Provide the (x, y) coordinate of the cell's center where the given text is located.  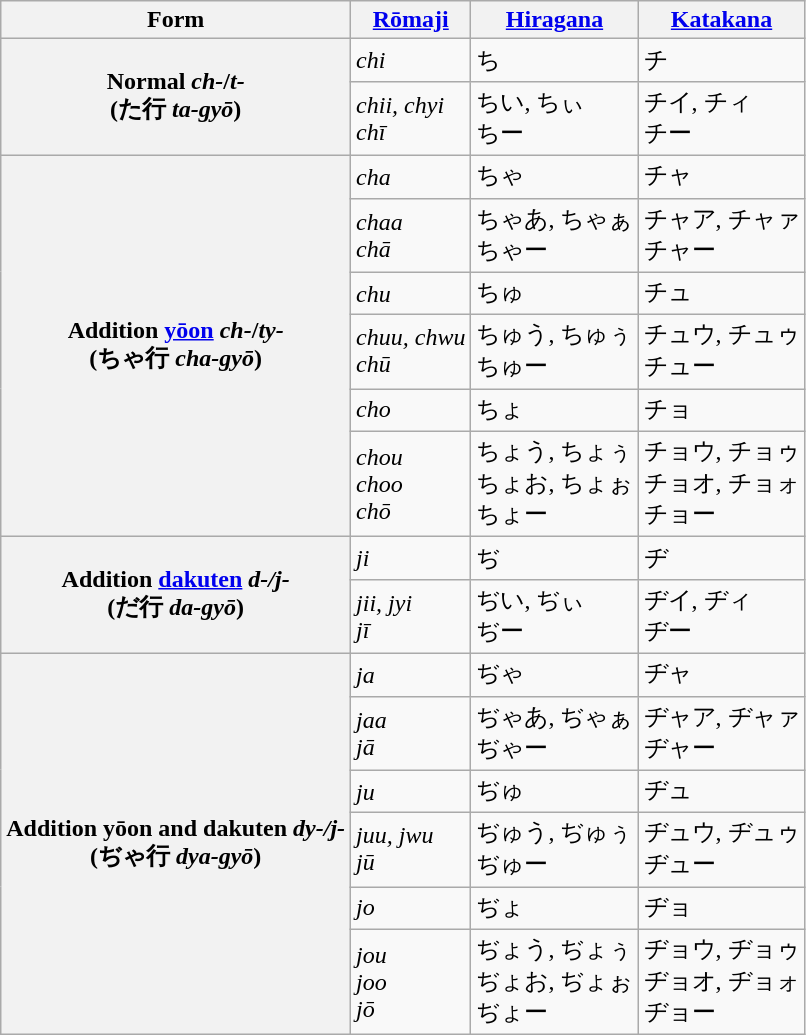
ヂュウ, ヂュゥヂュー (722, 850)
ヂュ (722, 792)
jaajā (411, 733)
ヂャ (722, 674)
ヂャア, ヂャァヂャー (722, 733)
チャア, チャァチャー (722, 235)
Rōmaji (411, 20)
chi (411, 60)
ju (411, 792)
Addition dakuten d-/j-(だ行 da-gyō) (176, 596)
ちゃあ, ちゃぁちゃー (554, 235)
ヂイ, ヂィヂー (722, 616)
ぢょう, ぢょぅぢょお, ぢょぉぢょー (554, 982)
ji (411, 558)
chii, chyichī (411, 118)
chuu, chwuchū (411, 352)
ぢゃ (554, 674)
cho (411, 410)
Hiragana (554, 20)
チュ (722, 294)
chu (411, 294)
ちゃ (554, 176)
joujoojō (411, 982)
ヂョウ, ヂョゥヂョオ, ヂョォヂョー (722, 982)
chaachā (411, 235)
ヂ (722, 558)
jii, jyijī (411, 616)
ぢゃあ, ぢゃぁぢゃー (554, 733)
ぢ (554, 558)
ぢょ (554, 908)
ぢい, ぢぃぢー (554, 616)
チュウ, チュゥチュー (722, 352)
チョ (722, 410)
ぢゅ (554, 792)
チイ, チィチー (722, 118)
juu, jwujū (411, 850)
ちい, ちぃちー (554, 118)
Normal ch-/t-(た行 ta-gyō) (176, 98)
chouchoochō (411, 484)
ち (554, 60)
ちゅ (554, 294)
Addition yōon ch-/ty-(ちゃ行 cha-gyō) (176, 346)
チョウ, チョゥチョオ, チョォチョー (722, 484)
ヂョ (722, 908)
ちょう, ちょぅちょお, ちょぉちょー (554, 484)
Katakana (722, 20)
チ (722, 60)
チャ (722, 176)
ちゅう, ちゅぅちゅー (554, 352)
ぢゅう, ぢゅぅぢゅー (554, 850)
Form (176, 20)
cha (411, 176)
ちょ (554, 410)
ja (411, 674)
Addition yōon and dakuten dy-/j-(ぢゃ行 dya-gyō) (176, 844)
jo (411, 908)
